Pinpoint the cell where the given text exists, returning its [x, y] midpoint coordinate. 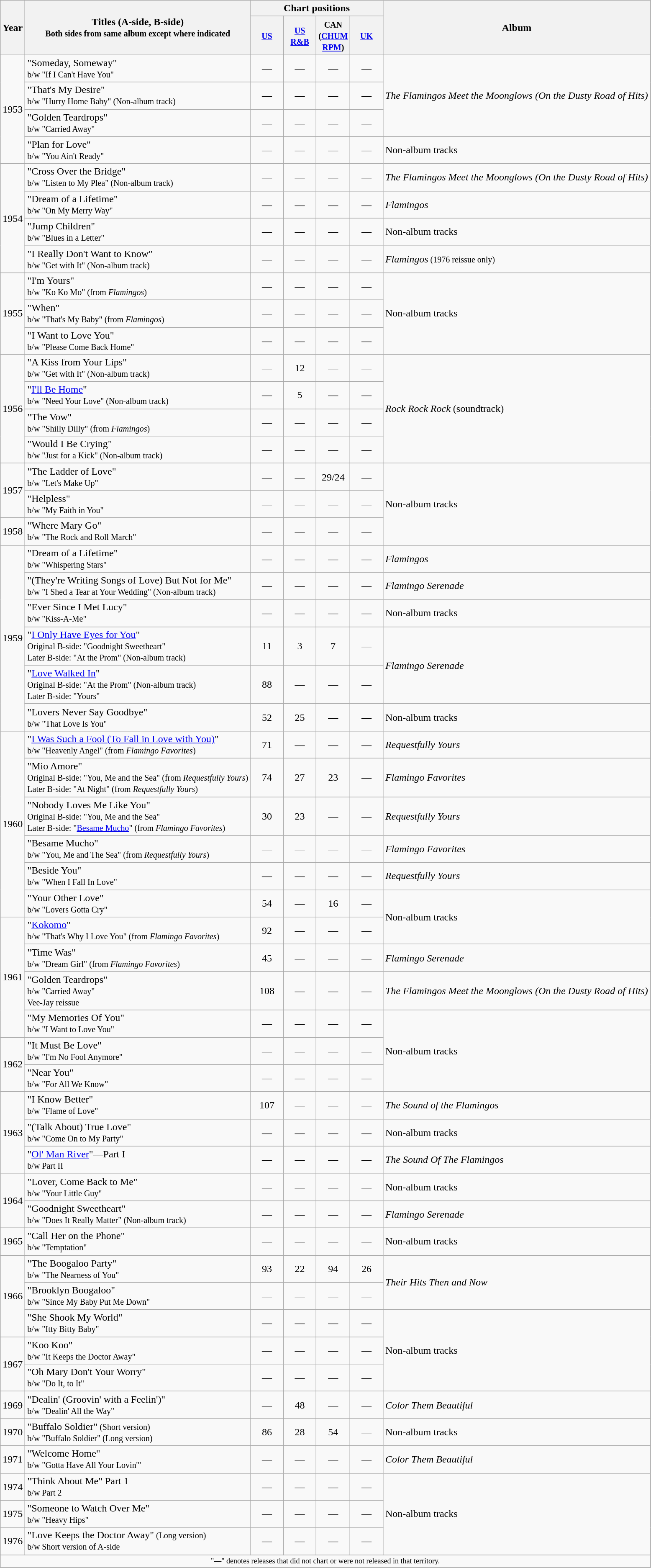
"Mio Amore"Original B-side: "You, Me and the Sea" (from Requestfully Yours)Later B-side: "At Night" (from Requestfully Yours) [138, 777]
"I Only Have Eyes for You"Original B-side: "Goodnight Sweetheart"Later B-side: "At the Prom" (Non-album track) [138, 646]
UK [367, 36]
"I Know Better"b/w "Flame of Love" [138, 1105]
1960 [13, 824]
92 [267, 931]
"Think About Me" Part 1b/w Part 2 [138, 1487]
"Buffalo Soldier" (Short version)b/w "Buffalo Soldier" (Long version) [138, 1432]
74 [267, 777]
52 [267, 717]
"Ever Since I Met Lucy"b/w "Kiss-A-Me" [138, 613]
16 [333, 903]
1954 [13, 218]
"Golden Teardrops"b/w "Carried Away"Vee-Jay reissue [138, 991]
1957 [13, 491]
1967 [13, 1364]
"She Shook My World"b/w "Itty Bitty Baby" [138, 1324]
"When"b/w "That's My Baby" (from Flamingos) [138, 313]
"Cross Over the Bridge"b/w "Listen to My Plea" (Non-album track) [138, 177]
"Call Her on the Phone"b/w "Temptation" [138, 1242]
"Where Mary Go"b/w "The Rock and Roll March" [138, 532]
"Plan for Love"b/w "You Ain't Ready" [138, 150]
1961 [13, 977]
"(Talk About) True Love"b/w "Come On to My Party" [138, 1133]
1964 [13, 1200]
"The Boogaloo Party"b/w "The Nearness of You" [138, 1268]
"Koo Koo"b/w "It Keeps the Doctor Away" [138, 1350]
"A Kiss from Your Lips"b/w "Get with It" (Non-album track) [138, 368]
Flamingos (1976 reissue only) [516, 259]
93 [267, 1268]
"Beside You"b/w "When I Fall In Love" [138, 877]
"Someday, Someway"b/w "If I Can't Have You" [138, 69]
Rock Rock Rock (soundtrack) [516, 409]
12 [300, 368]
1966 [13, 1296]
1969 [13, 1405]
86 [267, 1432]
1956 [13, 409]
1974 [13, 1487]
"I Want to Love You"b/w "Please Come Back Home" [138, 341]
30 [267, 816]
CAN(CHUMRPM) [333, 36]
"Besame Mucho"b/w "You, Me and The Sea" (from Requestfully Yours) [138, 849]
11 [267, 646]
The Sound of the Flamingos [516, 1105]
"(They're Writing Songs of Love) But Not for Me"b/w "I Shed a Tear at Your Wedding" (Non-album track) [138, 586]
1971 [13, 1459]
"The Vow"b/w "Shilly Dilly" (from Flamingos) [138, 423]
45 [267, 958]
1976 [13, 1541]
Titles (A-side, B-side)Both sides from same album except where indicated [138, 28]
"—" denotes releases that did not chart or were not released in that territory. [325, 1561]
1963 [13, 1133]
1965 [13, 1242]
"Your Other Love"b/w "Lovers Gotta Cry" [138, 903]
Their Hits Then and Now [516, 1282]
"Welcome Home"b/w "Gotta Have All Your Lovin'" [138, 1459]
26 [367, 1268]
27 [300, 777]
Album [516, 28]
The Sound Of The Flamingos [516, 1159]
"Lovers Never Say Goodbye"b/w "That Love Is You" [138, 717]
"It Must Be Love"b/w "I'm No Fool Anymore" [138, 1051]
"Time Was"b/w "Dream Girl" (from Flamingo Favorites) [138, 958]
"Someone to Watch Over Me"b/w "Heavy Hips" [138, 1514]
"Dream of a Lifetime"b/w "Whispering Stars" [138, 558]
5 [300, 395]
Chart positions [317, 8]
1955 [13, 313]
US R&B [300, 36]
"Goodnight Sweetheart"b/w "Does It Really Matter" (Non-album track) [138, 1214]
"Ol' Man River"—Part Ib/w Part II [138, 1159]
"That's My Desire"b/w "Hurry Home Baby" (Non-album track) [138, 95]
7 [333, 646]
"I Was Such a Fool (To Fall in Love with You)"b/w "Heavenly Angel" (from Flamingo Favorites) [138, 744]
"Dream of a Lifetime"b/w "On My Merry Way" [138, 204]
"Helpless"b/w "My Faith in You" [138, 504]
"Near You"b/w "For All We Know" [138, 1078]
48 [300, 1405]
"Nobody Loves Me Like You"Original B-side: "You, Me and the Sea"Later B-side: "Besame Mucho" (from Flamingo Favorites) [138, 816]
1958 [13, 532]
"I Really Don't Want to Know"b/w "Get with It" (Non-album track) [138, 259]
"Dealin' (Groovin' with a Feelin')"b/w "Dealin' All the Way" [138, 1405]
"Golden Teardrops"b/w "Carried Away" [138, 123]
1970 [13, 1432]
"I'll Be Home"b/w "Need Your Love" (Non-album track) [138, 395]
88 [267, 684]
"Brooklyn Boogaloo"b/w "Since My Baby Put Me Down" [138, 1296]
"Love Walked In"Original B-side: "At the Prom" (Non-album track)Later B-side: "Yours" [138, 684]
"My Memories Of You"b/w "I Want to Love You" [138, 1024]
Year [13, 28]
1975 [13, 1514]
108 [267, 991]
1959 [13, 638]
"Love Keeps the Doctor Away" (Long version)b/w Short version of A-side [138, 1541]
29/24 [333, 477]
94 [333, 1268]
1962 [13, 1064]
107 [267, 1105]
22 [300, 1268]
"I'm Yours"b/w "Ko Ko Mo" (from Flamingos) [138, 286]
"Oh Mary Don't Your Worry"b/w "Do It, to It" [138, 1378]
"The Ladder of Love"b/w "Let's Make Up" [138, 477]
71 [267, 744]
1953 [13, 109]
"Kokomo"b/w "That's Why I Love You" (from Flamingo Favorites) [138, 931]
28 [300, 1432]
US [267, 36]
"Jump Children"b/w "Blues in a Letter" [138, 232]
"Lover, Come Back to Me"b/w "Your Little Guy" [138, 1187]
3 [300, 646]
25 [300, 717]
"Would I Be Crying"b/w "Just for a Kick" (Non-album track) [138, 450]
